Return (x, y) of the center of cell containing provided text 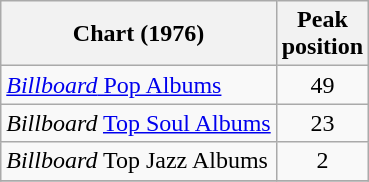
23 (322, 123)
Chart (1976) (138, 34)
Billboard Top Jazz Albums (138, 161)
Billboard Pop Albums (138, 85)
Billboard Top Soul Albums (138, 123)
Peakposition (322, 34)
2 (322, 161)
49 (322, 85)
